Output the (X, Y) coordinate of the center of the cell containing the given text.  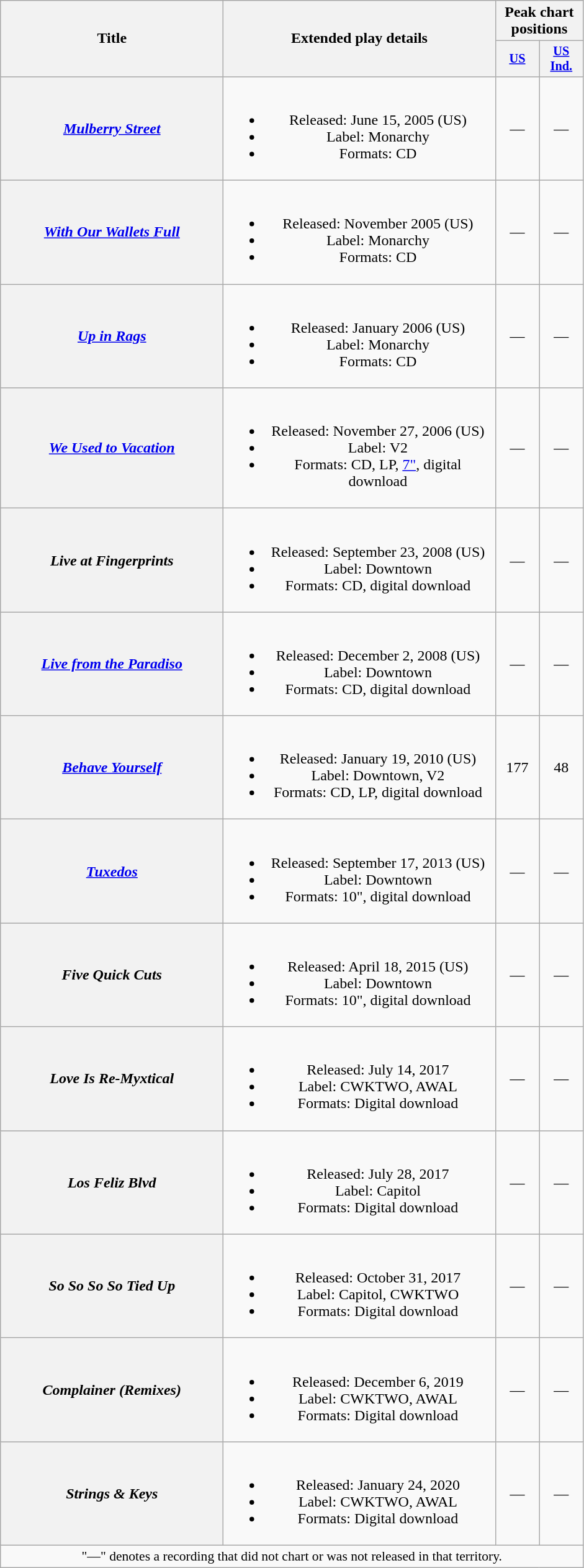
Behave Yourself (112, 767)
Released: November 27, 2006 (US)Label: V2Formats: CD, LP, 7", digital download (359, 448)
Released: December 6, 2019Label: CWKTWO, AWALFormats: Digital download (359, 1389)
Five Quick Cuts (112, 975)
With Our Wallets Full (112, 232)
Strings & Keys (112, 1494)
Released: January 24, 2020Label: CWKTWO, AWALFormats: Digital download (359, 1494)
Released: January 2006 (US)Label: MonarchyFormats: CD (359, 336)
Tuxedos (112, 872)
Released: July 28, 2017Label: CapitolFormats: Digital download (359, 1182)
Mulberry Street (112, 128)
Released: September 23, 2008 (US)Label: DowntownFormats: CD, digital download (359, 560)
Title (112, 38)
Peak chart positions (539, 21)
Released: June 15, 2005 (US)Label: MonarchyFormats: CD (359, 128)
USInd. (561, 59)
Live from the Paradiso (112, 664)
Released: November 2005 (US)Label: MonarchyFormats: CD (359, 232)
Released: October 31, 2017Label: Capitol, CWKTWOFormats: Digital download (359, 1286)
We Used to Vacation (112, 448)
Released: April 18, 2015 (US)Label: DowntownFormats: 10", digital download (359, 975)
Released: January 19, 2010 (US)Label: Downtown, V2Formats: CD, LP, digital download (359, 767)
Released: December 2, 2008 (US)Label: DowntownFormats: CD, digital download (359, 664)
So So So So Tied Up (112, 1286)
Live at Fingerprints (112, 560)
177 (518, 767)
"—" denotes a recording that did not chart or was not released in that territory. (292, 1556)
Los Feliz Blvd (112, 1182)
Released: September 17, 2013 (US)Label: DowntownFormats: 10", digital download (359, 872)
US (518, 59)
Complainer (Remixes) (112, 1389)
48 (561, 767)
Up in Rags (112, 336)
Extended play details (359, 38)
Love Is Re-Myxtical (112, 1079)
Released: July 14, 2017Label: CWKTWO, AWALFormats: Digital download (359, 1079)
